Identify which cell holds the provided text, then report its (x, y) central coordinate. 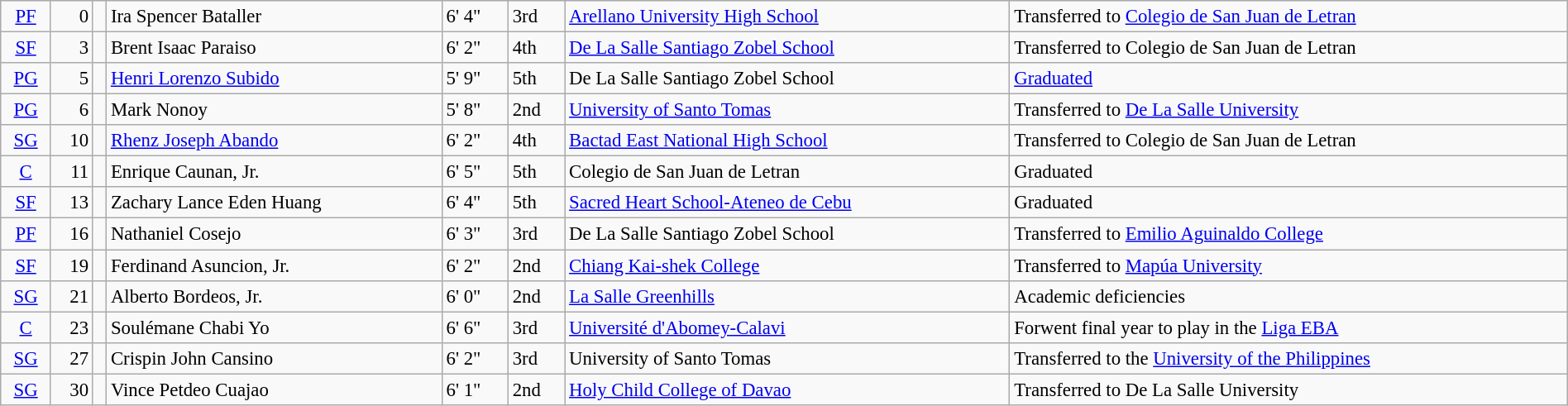
30 (71, 389)
Holy Child College of Davao (787, 389)
5 (71, 79)
6' 1" (475, 389)
21 (71, 296)
Arellano University High School (787, 17)
Zachary Lance Eden Huang (275, 203)
27 (71, 358)
Henri Lorenzo Subido (275, 79)
16 (71, 234)
Nathaniel Cosejo (275, 234)
Crispin John Cansino (275, 358)
23 (71, 327)
Colegio de San Juan de Letran (787, 172)
10 (71, 141)
Academic deficiencies (1288, 296)
Transferred to the University of the Philippines (1288, 358)
Transferred to Emilio Aguinaldo College (1288, 234)
Alberto Bordeos, Jr. (275, 296)
13 (71, 203)
5' 9" (475, 79)
6 (71, 110)
Transferred to Mapúa University (1288, 265)
Ferdinand Asuncion, Jr. (275, 265)
Soulémane Chabi Yo (275, 327)
Chiang Kai-shek College (787, 265)
Sacred Heart School-Ateneo de Cebu (787, 203)
0 (71, 17)
6' 3" (475, 234)
Enrique Caunan, Jr. (275, 172)
Université d'Abomey-Calavi (787, 327)
Bactad East National High School (787, 141)
19 (71, 265)
6' 6" (475, 327)
Ira Spencer Bataller (275, 17)
Brent Isaac Paraiso (275, 48)
La Salle Greenhills (787, 296)
11 (71, 172)
Rhenz Joseph Abando (275, 141)
6' 5" (475, 172)
Forwent final year to play in the Liga EBA (1288, 327)
Mark Nonoy (275, 110)
5' 8" (475, 110)
Vince Petdeo Cuajao (275, 389)
3 (71, 48)
6' 0" (475, 296)
